From the cell containing the given text, extract its center point as (x, y) coordinate. 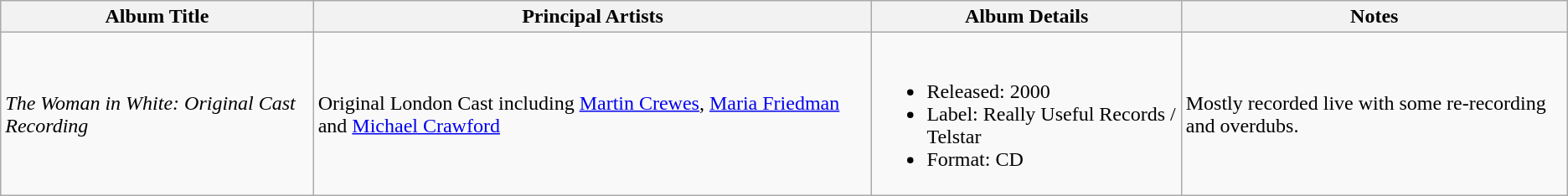
Notes (1374, 17)
Album Details (1027, 17)
Principal Artists (593, 17)
Album Title (157, 17)
Released: 2000Label: Really Useful Records / TelstarFormat: CD (1027, 114)
The Woman in White: Original Cast Recording (157, 114)
Original London Cast including Martin Crewes, Maria Friedman and Michael Crawford (593, 114)
Mostly recorded live with some re-recording and overdubs. (1374, 114)
